From the cell containing the given text, extract its center point as [x, y] coordinate. 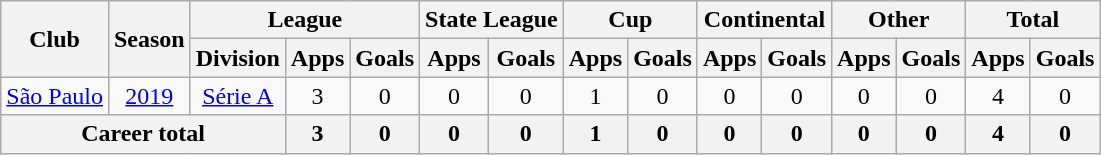
League [304, 20]
Total [1033, 20]
Club [55, 39]
Continental [764, 20]
Career total [144, 134]
Cup [630, 20]
Season [149, 39]
Division [238, 58]
Série A [238, 96]
State League [492, 20]
São Paulo [55, 96]
Other [899, 20]
2019 [149, 96]
